Provide the (x, y) coordinate of the cell's center where the given text is located.  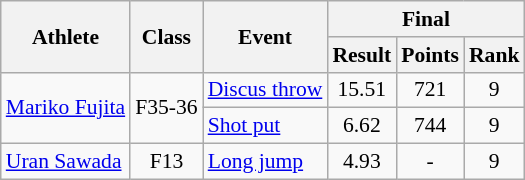
F13 (166, 162)
721 (430, 90)
Mariko Fujita (66, 108)
Rank (494, 55)
Athlete (66, 36)
Event (266, 36)
744 (430, 126)
Points (430, 55)
F35-36 (166, 108)
Result (362, 55)
- (430, 162)
Uran Sawada (66, 162)
15.51 (362, 90)
4.93 (362, 162)
Discus throw (266, 90)
Long jump (266, 162)
Class (166, 36)
Shot put (266, 126)
Final (426, 19)
6.62 (362, 126)
